Provide the (x, y) coordinate of the cell's center where the given text is located.  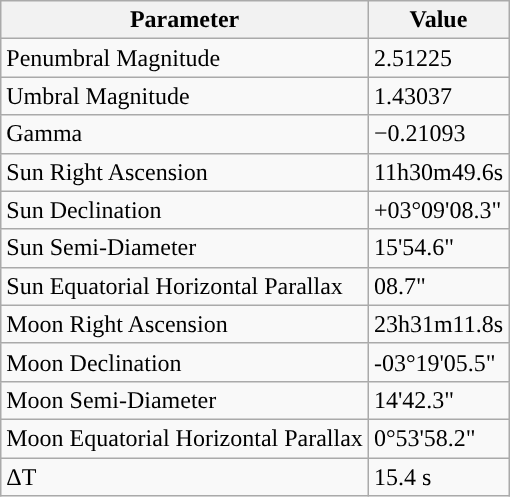
Sun Semi-Diameter (185, 248)
ΔT (185, 477)
Moon Semi-Diameter (185, 400)
15.4 s (438, 477)
Moon Equatorial Horizontal Parallax (185, 438)
Sun Declination (185, 210)
Parameter (185, 20)
15'54.6" (438, 248)
−0.21093 (438, 134)
1.43037 (438, 96)
14'42.3" (438, 400)
Value (438, 20)
-03°19'05.5" (438, 362)
2.51225 (438, 58)
Moon Declination (185, 362)
Gamma (185, 134)
23h31m11.8s (438, 324)
+03°09'08.3" (438, 210)
Sun Right Ascension (185, 172)
Penumbral Magnitude (185, 58)
Moon Right Ascension (185, 324)
11h30m49.6s (438, 172)
08.7" (438, 286)
Sun Equatorial Horizontal Parallax (185, 286)
0°53'58.2" (438, 438)
Umbral Magnitude (185, 96)
